Return [X, Y] of the center of cell containing provided text 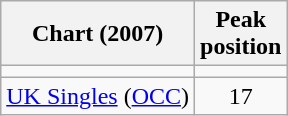
Peakposition [241, 34]
UK Singles (OCC) [98, 96]
17 [241, 96]
Chart (2007) [98, 34]
